Return the [X, Y] coordinate for the center point of the cell that contains the specified text.  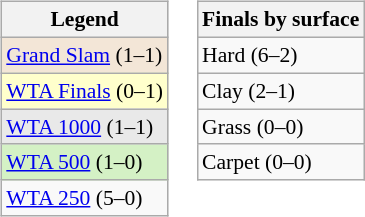
Finals by surface [280, 20]
Legend [84, 20]
Clay (2–1) [280, 91]
Grass (0–0) [280, 127]
WTA 250 (5–0) [84, 198]
Hard (6–2) [280, 55]
WTA 1000 (1–1) [84, 127]
Grand Slam (1–1) [84, 55]
Carpet (0–0) [280, 162]
WTA Finals (0–1) [84, 91]
WTA 500 (1–0) [84, 162]
